Return [X, Y] of the center of cell containing provided text 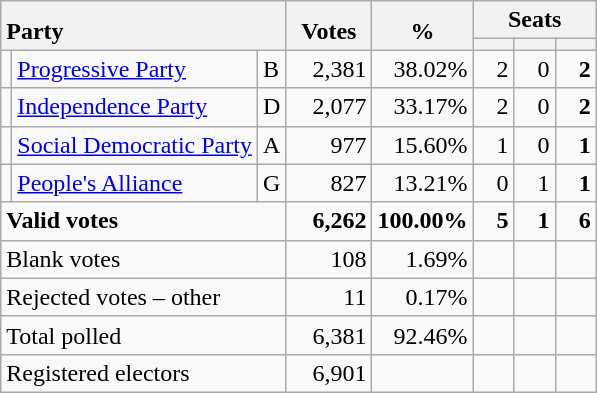
6,262 [329, 221]
Valid votes [144, 221]
827 [329, 183]
15.60% [422, 145]
Party [144, 26]
Total polled [144, 335]
100.00% [422, 221]
Rejected votes – other [144, 297]
108 [329, 259]
33.17% [422, 107]
Progressive Party [135, 69]
2,077 [329, 107]
Seats [534, 20]
Votes [329, 26]
13.21% [422, 183]
% [422, 26]
5 [494, 221]
Social Democratic Party [135, 145]
0.17% [422, 297]
Registered electors [144, 373]
11 [329, 297]
6,381 [329, 335]
Blank votes [144, 259]
People's Alliance [135, 183]
B [271, 69]
1.69% [422, 259]
2,381 [329, 69]
38.02% [422, 69]
Independence Party [135, 107]
977 [329, 145]
92.46% [422, 335]
G [271, 183]
D [271, 107]
6,901 [329, 373]
6 [576, 221]
A [271, 145]
